Search for the cell housing the specified text and yield its [x, y] center coordinate. 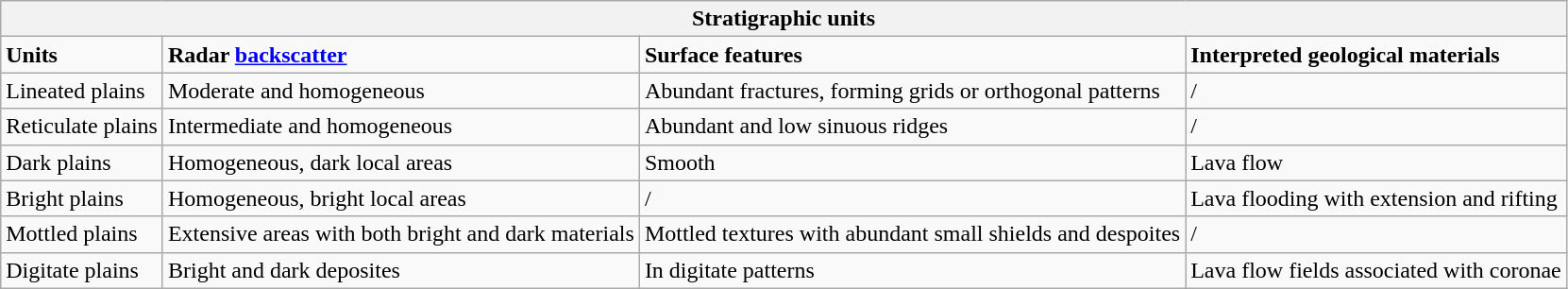
Reticulate plains [82, 127]
Abundant fractures, forming grids or orthogonal patterns [912, 91]
Lineated plains [82, 91]
Digitate plains [82, 270]
Radar backscatter [400, 55]
Abundant and low sinuous ridges [912, 127]
Mottled plains [82, 234]
Mottled textures with abundant small shields and despoites [912, 234]
Homogeneous, bright local areas [400, 198]
Smooth [912, 162]
In digitate patterns [912, 270]
Intermediate and homogeneous [400, 127]
Bright plains [82, 198]
Surface features [912, 55]
Lava flow [1376, 162]
Stratigraphic units [784, 19]
Lava flooding with extension and rifting [1376, 198]
Dark plains [82, 162]
Moderate and homogeneous [400, 91]
Units [82, 55]
Bright and dark deposites [400, 270]
Homogeneous, dark local areas [400, 162]
Interpreted geological materials [1376, 55]
Lava flow fields associated with coronae [1376, 270]
Extensive areas with both bright and dark materials [400, 234]
